Find where the given text appears and provide that cell's center as (x, y) coordinate. 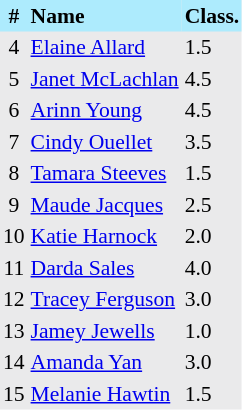
7 (14, 142)
# (14, 16)
9 (14, 205)
15 (14, 394)
Elaine Allard (105, 48)
Katie Harnock (105, 236)
Tamara Steeves (105, 174)
11 (14, 268)
Cindy Ouellet (105, 142)
Melanie Hawtin (105, 394)
5 (14, 79)
14 (14, 362)
4 (14, 48)
Maude Jacques (105, 205)
Amanda Yan (105, 362)
12 (14, 300)
Name (105, 16)
Arinn Young (105, 110)
Tracey Ferguson (105, 300)
10 (14, 236)
13 (14, 331)
8 (14, 174)
Janet McLachlan (105, 79)
6 (14, 110)
Jamey Jewells (105, 331)
Darda Sales (105, 268)
